Return [x, y] of the center of cell containing provided text 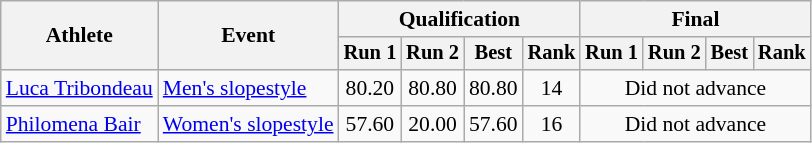
Women's slopestyle [248, 124]
20.00 [432, 124]
Event [248, 36]
14 [552, 88]
80.20 [370, 88]
Philomena Bair [80, 124]
Luca Tribondeau [80, 88]
Men's slopestyle [248, 88]
Qualification [460, 19]
Athlete [80, 36]
Final [695, 19]
16 [552, 124]
